Scan for the cell matching the given text and deliver its [X, Y] coordinate at center. 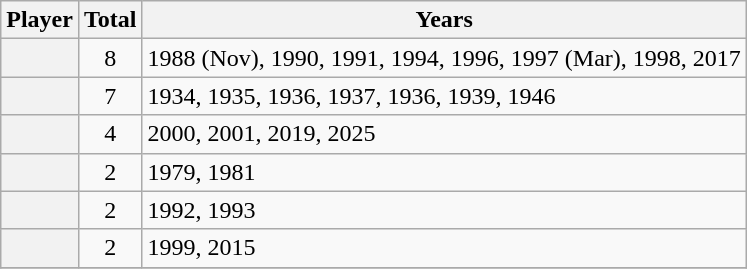
8 [110, 58]
7 [110, 96]
Player [40, 20]
1979, 1981 [444, 172]
Years [444, 20]
1992, 1993 [444, 210]
1934, 1935, 1936, 1937, 1936, 1939, 1946 [444, 96]
1988 (Nov), 1990, 1991, 1994, 1996, 1997 (Mar), 1998, 2017 [444, 58]
4 [110, 134]
Total [110, 20]
2000, 2001, 2019, 2025 [444, 134]
1999, 2015 [444, 248]
